Provide the [X, Y] coordinate of the cell's center where the given text is located.  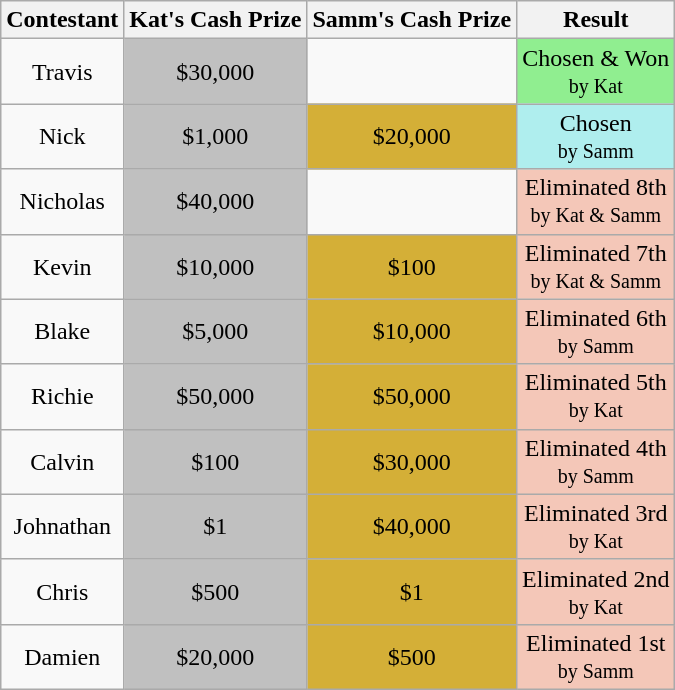
Eliminated 4th by Samm [596, 462]
Eliminated 1st by Samm [596, 656]
Nicholas [62, 202]
Johnathan [62, 526]
Eliminated 3rd by Kat [596, 526]
Chosen & Wonby Kat [596, 72]
$1,000 [216, 136]
Damien [62, 656]
Result [596, 20]
Eliminated 6th by Samm [596, 332]
Eliminated 5th by Kat [596, 396]
Blake [62, 332]
Eliminated 8th by Kat & Samm [596, 202]
Chosen by Samm [596, 136]
Chris [62, 592]
Eliminated 7th by Kat & Samm [596, 266]
Eliminated 2nd by Kat [596, 592]
Calvin [62, 462]
Kat's Cash Prize [216, 20]
Kevin [62, 266]
Samm's Cash Prize [412, 20]
Travis [62, 72]
Nick [62, 136]
Richie [62, 396]
Contestant [62, 20]
$5,000 [216, 332]
